Scan for the cell matching the given text and deliver its [X, Y] coordinate at center. 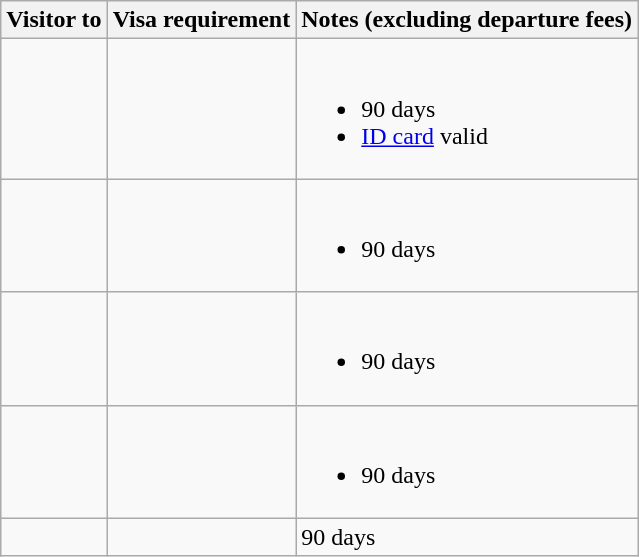
90 daysID card valid [467, 109]
Visitor to [54, 20]
Visa requirement [202, 20]
Notes (excluding departure fees) [467, 20]
